For the text-containing cell, return its midpoint in [x, y] coordinate format. 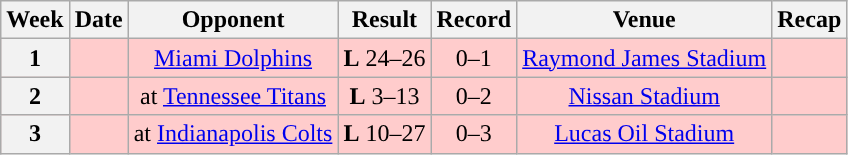
Venue [644, 20]
at Tennessee Titans [233, 96]
0–2 [474, 96]
Date [98, 20]
L 24–26 [384, 58]
Nissan Stadium [644, 96]
Raymond James Stadium [644, 58]
Result [384, 20]
L 10–27 [384, 134]
Miami Dolphins [233, 58]
Recap [810, 20]
Opponent [233, 20]
at Indianapolis Colts [233, 134]
Lucas Oil Stadium [644, 134]
Record [474, 20]
3 [35, 134]
0–3 [474, 134]
0–1 [474, 58]
L 3–13 [384, 96]
2 [35, 96]
1 [35, 58]
Week [35, 20]
